From the cell containing the given text, extract its center point as [X, Y] coordinate. 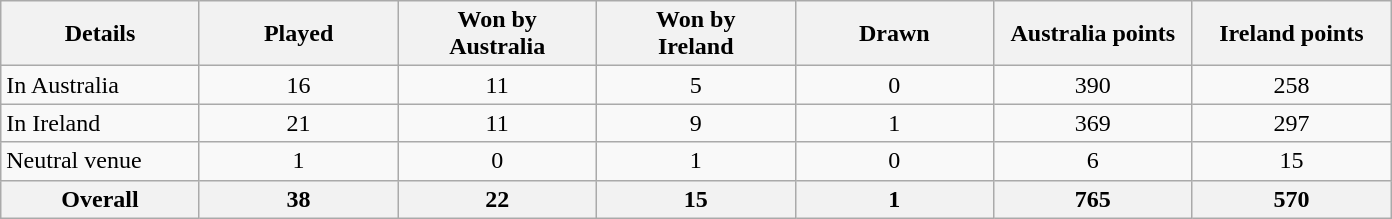
In Ireland [100, 123]
In Australia [100, 85]
Neutral venue [100, 161]
38 [298, 199]
765 [1094, 199]
297 [1292, 123]
9 [696, 123]
22 [498, 199]
16 [298, 85]
Won byAustralia [498, 34]
258 [1292, 85]
Drawn [894, 34]
6 [1094, 161]
Overall [100, 199]
Played [298, 34]
Details [100, 34]
5 [696, 85]
390 [1094, 85]
Ireland points [1292, 34]
369 [1094, 123]
Won byIreland [696, 34]
21 [298, 123]
570 [1292, 199]
Australia points [1094, 34]
